From the cell containing the given text, extract its center point as [X, Y] coordinate. 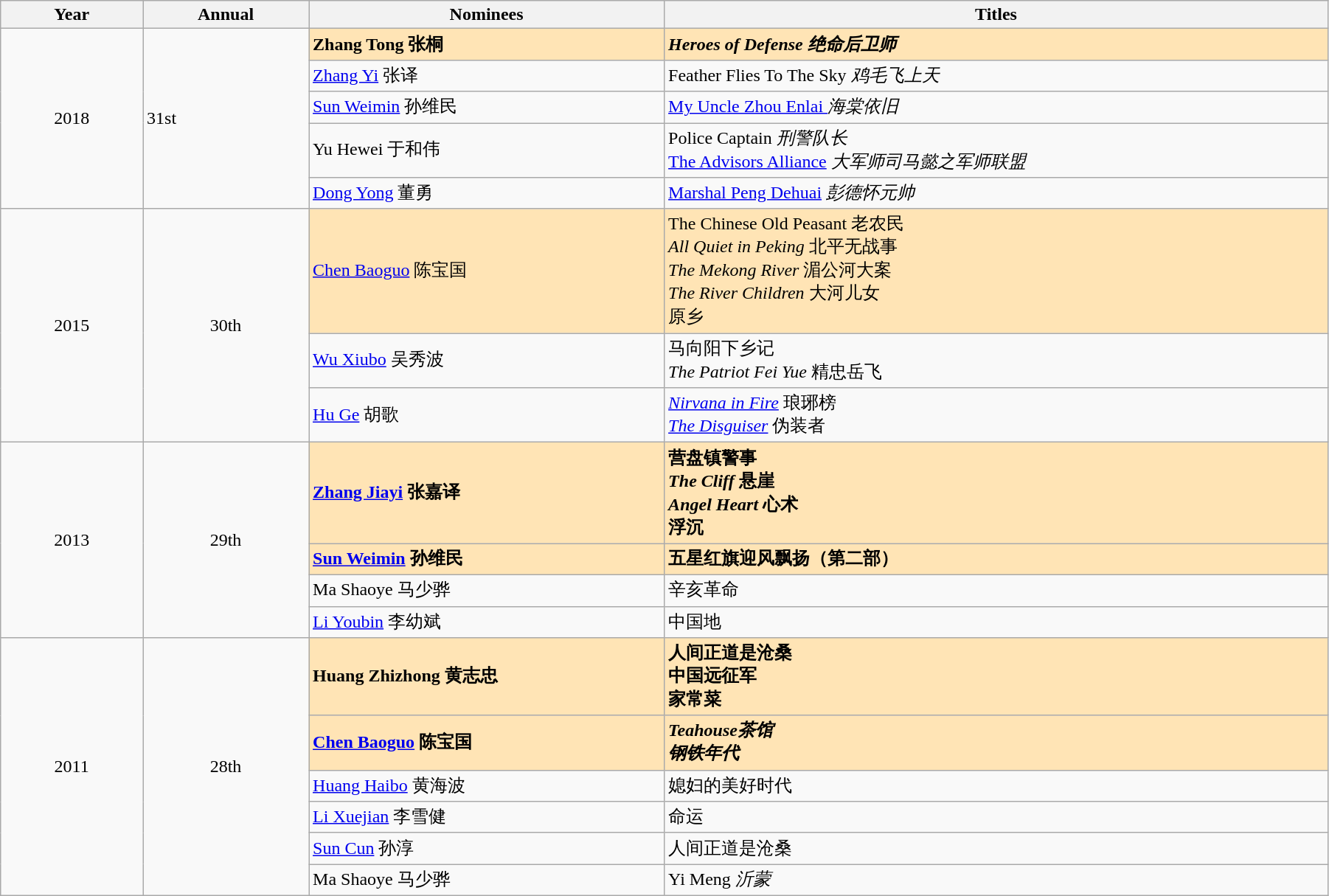
Hu Ge 胡歌 [487, 415]
Feather Flies To The Sky 鸡毛飞上天 [996, 75]
马向阳下乡记The Patriot Fei Yue 精忠岳飞 [996, 361]
Nominees [487, 15]
Sun Cun 孙淳 [487, 848]
29th [226, 540]
媳妇的美好时代 [996, 786]
Yu Hewei 于和伟 [487, 150]
31st [226, 119]
中国地 [996, 622]
2013 [72, 540]
五星红旗迎风飘扬（第二部） [996, 559]
Zhang Yi 张译 [487, 75]
Annual [226, 15]
Nirvana in Fire 琅琊榜The Disguiser 伪装者 [996, 415]
2015 [72, 326]
人间正道是沧桑 [996, 848]
The Chinese Old Peasant 老农民All Quiet in Peking 北平无战事The Mekong River 湄公河大案The River Children 大河儿女原乡 [996, 271]
30th [226, 326]
辛亥革命 [996, 590]
命运 [996, 817]
Marshal Peng Dehuai 彭德怀元帅 [996, 193]
Police Captain 刑警队长The Advisors Alliance 大军师司马懿之军师联盟 [996, 150]
2011 [72, 767]
2018 [72, 119]
Heroes of Defense 绝命后卫师 [996, 44]
Zhang Jiayi 张嘉译 [487, 493]
Zhang Tong 张桐 [487, 44]
Wu Xiubo 吴秀波 [487, 361]
Li Xuejian 李雪健 [487, 817]
28th [226, 767]
Dong Yong 董勇 [487, 193]
Li Youbin 李幼斌 [487, 622]
Huang Haibo 黄海波 [487, 786]
Huang Zhizhong 黄志忠 [487, 677]
Teahouse茶馆钢铁年代 [996, 743]
Year [72, 15]
Titles [996, 15]
营盘镇警事The Cliff 悬崖Angel Heart 心术浮沉 [996, 493]
人间正道是沧桑中国远征军家常菜 [996, 677]
Yi Meng 沂蒙 [996, 881]
My Uncle Zhou Enlai 海棠依旧 [996, 108]
